From the cell containing the given text, extract its center point as (X, Y) coordinate. 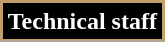
Technical staff (83, 22)
